Output the [x, y] coordinate of the center of the cell containing the given text.  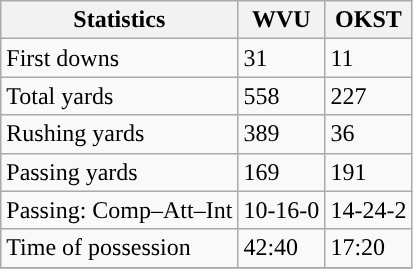
Passing: Comp–Att–Int [120, 210]
Rushing yards [120, 134]
Time of possession [120, 248]
191 [368, 172]
OKST [368, 20]
389 [282, 134]
169 [282, 172]
11 [368, 58]
First downs [120, 58]
10-16-0 [282, 210]
42:40 [282, 248]
558 [282, 96]
227 [368, 96]
Total yards [120, 96]
Passing yards [120, 172]
31 [282, 58]
Statistics [120, 20]
WVU [282, 20]
36 [368, 134]
14-24-2 [368, 210]
17:20 [368, 248]
